For the text-containing cell, return its midpoint in (X, Y) coordinate format. 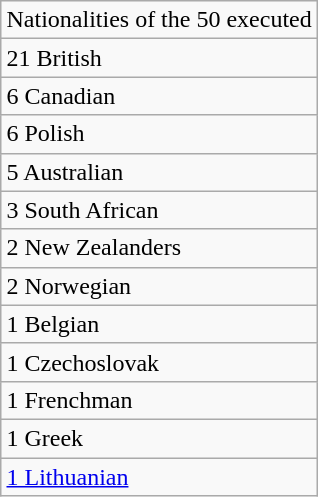
1 Czechoslovak (159, 362)
1 Belgian (159, 324)
2 New Zealanders (159, 248)
2 Norwegian (159, 286)
6 Canadian (159, 96)
6 Polish (159, 134)
1 Frenchman (159, 400)
5 Australian (159, 172)
21 British (159, 58)
1 Greek (159, 438)
1 Lithuanian (159, 477)
Nationalities of the 50 executed (159, 20)
3 South African (159, 210)
